Extract the (x, y) coordinate from the center of the cell holding the provided text.  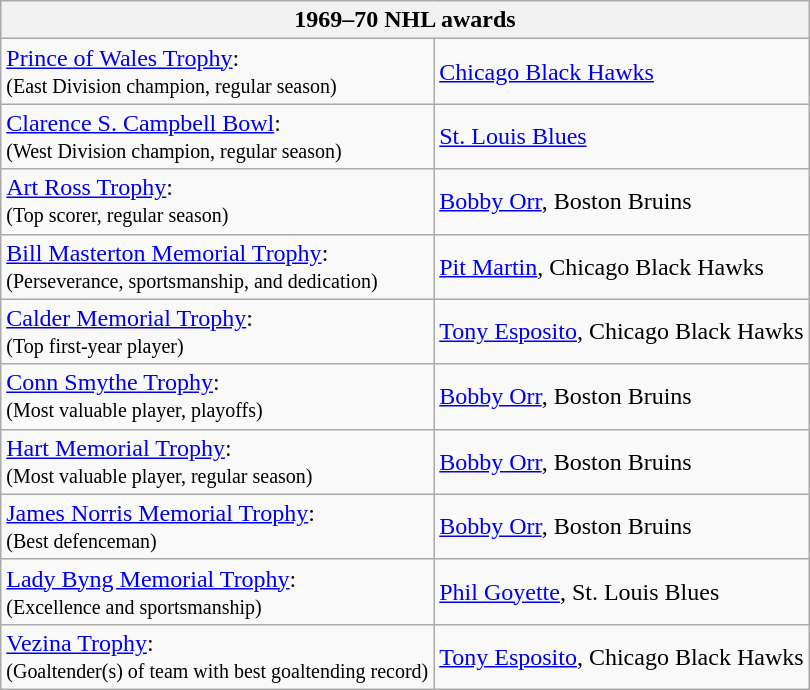
Vezina Trophy:(Goaltender(s) of team with best goaltending record) (218, 656)
Lady Byng Memorial Trophy:(Excellence and sportsmanship) (218, 592)
James Norris Memorial Trophy:(Best defenceman) (218, 526)
Calder Memorial Trophy:(Top first-year player) (218, 332)
Chicago Black Hawks (622, 72)
Pit Martin, Chicago Black Hawks (622, 266)
St. Louis Blues (622, 136)
Art Ross Trophy:(Top scorer, regular season) (218, 202)
Bill Masterton Memorial Trophy:(Perseverance, sportsmanship, and dedication) (218, 266)
Clarence S. Campbell Bowl:(West Division champion, regular season) (218, 136)
Hart Memorial Trophy:(Most valuable player, regular season) (218, 462)
1969–70 NHL awards (405, 20)
Conn Smythe Trophy:(Most valuable player, playoffs) (218, 396)
Prince of Wales Trophy:(East Division champion, regular season) (218, 72)
Phil Goyette, St. Louis Blues (622, 592)
